Search for the cell housing the specified text and yield its [X, Y] center coordinate. 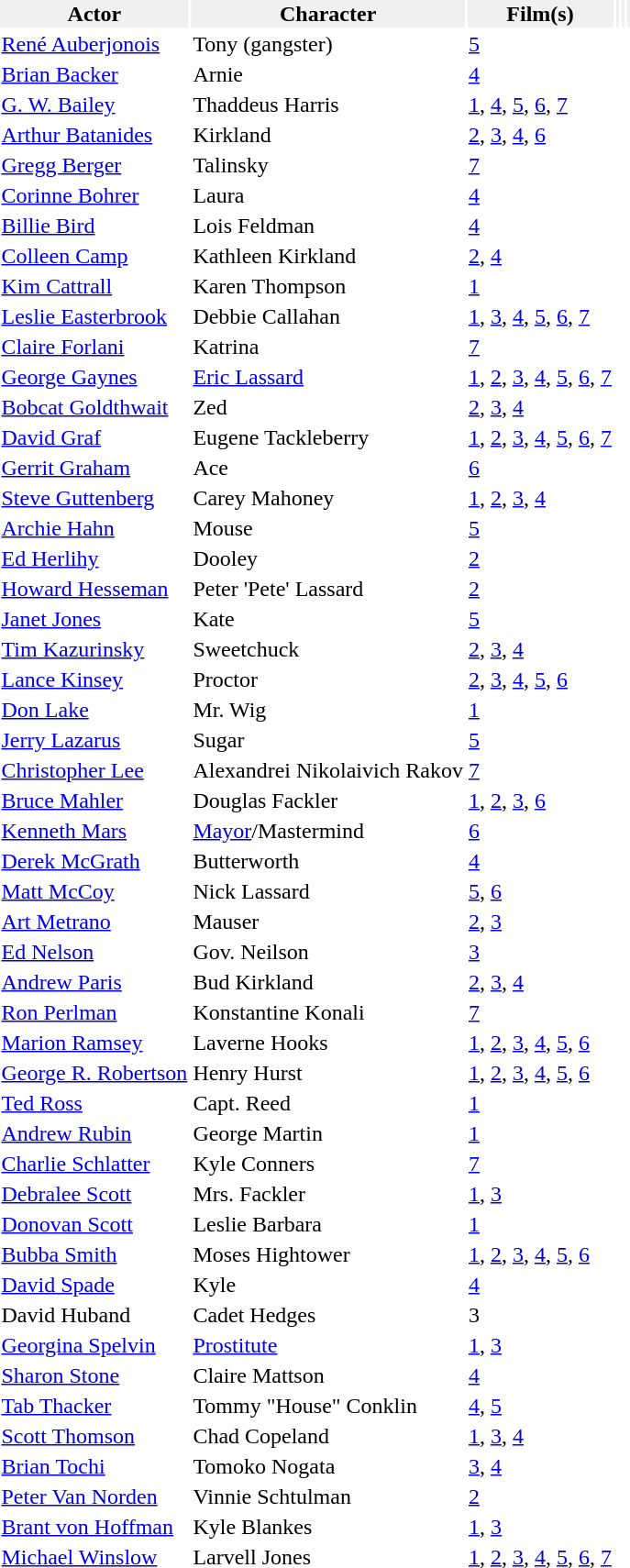
Mr. Wig [328, 710]
Actor [94, 14]
Douglas Fackler [328, 801]
Marion Ramsey [94, 1043]
Lance Kinsey [94, 679]
Andrew Paris [94, 982]
Mouse [328, 528]
Corinne Bohrer [94, 195]
1, 3, 4, 5, 6, 7 [539, 316]
Bruce Mahler [94, 801]
René Auberjonois [94, 44]
Bobcat Goldthwait [94, 407]
Steve Guttenberg [94, 498]
Arnie [328, 74]
Zed [328, 407]
Ed Nelson [94, 952]
Mrs. Fackler [328, 1194]
1, 3, 4 [539, 1436]
Lois Feldman [328, 226]
2, 4 [539, 256]
Christopher Lee [94, 770]
Laura [328, 195]
Brian Tochi [94, 1466]
Don Lake [94, 710]
Moses Hightower [328, 1254]
Donovan Scott [94, 1224]
Bubba Smith [94, 1254]
Archie Hahn [94, 528]
George Gaynes [94, 377]
4, 5 [539, 1406]
5, 6 [539, 891]
Chad Copeland [328, 1436]
Derek McGrath [94, 861]
Katrina [328, 347]
Ed Herlihy [94, 558]
Sharon Stone [94, 1375]
Georgina Spelvin [94, 1345]
Dooley [328, 558]
Vinnie Schtulman [328, 1496]
Gregg Berger [94, 165]
Kyle [328, 1285]
Ted Ross [94, 1103]
Tony (gangster) [328, 44]
2, 3, 4, 5, 6 [539, 679]
Konstantine Konali [328, 1012]
Kathleen Kirkland [328, 256]
Talinsky [328, 165]
Kate [328, 619]
Tim Kazurinsky [94, 649]
Proctor [328, 679]
Gerrit Graham [94, 468]
Leslie Barbara [328, 1224]
Mayor/Mastermind [328, 831]
Character [328, 14]
Tomoko Nogata [328, 1466]
Howard Hesseman [94, 589]
Tommy "House" Conklin [328, 1406]
Leslie Easterbrook [94, 316]
David Spade [94, 1285]
Peter 'Pete' Lassard [328, 589]
Kirkland [328, 135]
Brian Backer [94, 74]
1, 2, 3, 6 [539, 801]
3, 4 [539, 1466]
G. W. Bailey [94, 105]
Kim Cattrall [94, 286]
2, 3, 4, 6 [539, 135]
David Huband [94, 1315]
Thaddeus Harris [328, 105]
2, 3 [539, 922]
Prostitute [328, 1345]
Charlie Schlatter [94, 1164]
Eric Lassard [328, 377]
Cadet Hedges [328, 1315]
Carey Mahoney [328, 498]
1, 4, 5, 6, 7 [539, 105]
Andrew Rubin [94, 1133]
Matt McCoy [94, 891]
George R. Robertson [94, 1073]
Janet Jones [94, 619]
Ron Perlman [94, 1012]
Sugar [328, 740]
Ace [328, 468]
Karen Thompson [328, 286]
Henry Hurst [328, 1073]
1, 2, 3, 4 [539, 498]
Colleen Camp [94, 256]
Tab Thacker [94, 1406]
Film(s) [539, 14]
David Graf [94, 437]
Jerry Lazarus [94, 740]
George Martin [328, 1133]
Claire Mattson [328, 1375]
Laverne Hooks [328, 1043]
Kyle Blankes [328, 1527]
Capt. Reed [328, 1103]
Kyle Conners [328, 1164]
Debbie Callahan [328, 316]
Art Metrano [94, 922]
Scott Thomson [94, 1436]
Sweetchuck [328, 649]
Butterworth [328, 861]
Eugene Tackleberry [328, 437]
Arthur Batanides [94, 135]
Kenneth Mars [94, 831]
Claire Forlani [94, 347]
Brant von Hoffman [94, 1527]
Bud Kirkland [328, 982]
Alexandrei Nikolaivich Rakov [328, 770]
Gov. Neilson [328, 952]
Mauser [328, 922]
Billie Bird [94, 226]
Nick Lassard [328, 891]
Peter Van Norden [94, 1496]
Debralee Scott [94, 1194]
